Output the (X, Y) coordinate of the center of the cell containing the given text.  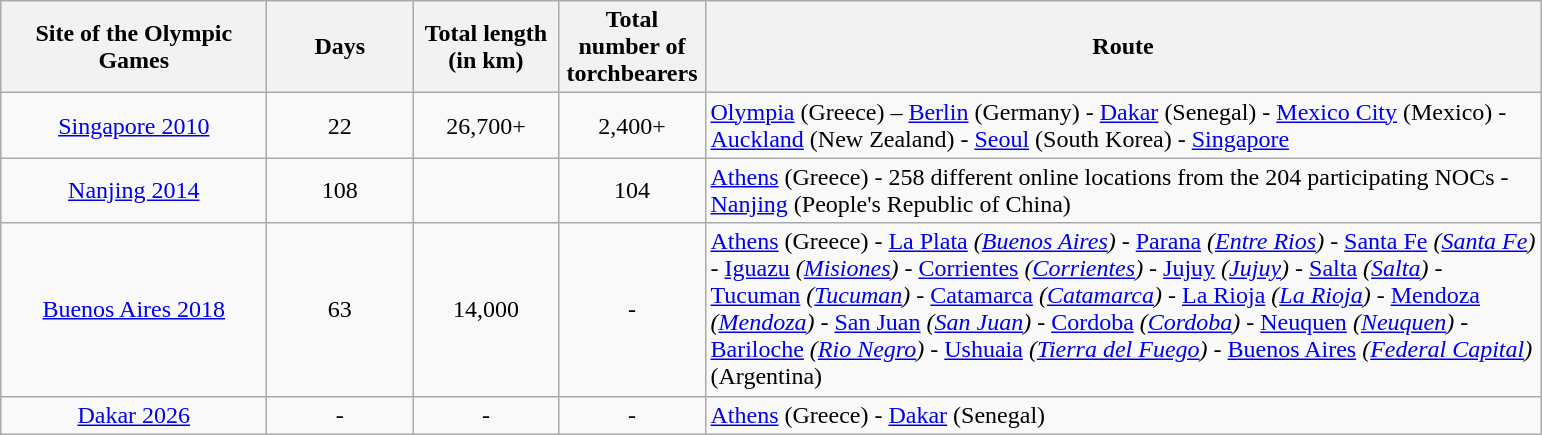
Route (1123, 47)
Singapore 2010 (134, 126)
Days (340, 47)
Nanjing 2014 (134, 190)
Athens (Greece) - 258 different online locations from the 204 participating NOCs - Nanjing (People's Republic of China) (1123, 190)
22 (340, 126)
Olympia (Greece) – Berlin (Germany) - Dakar (Senegal) - Mexico City (Mexico) - Auckland (New Zealand) - Seoul (South Korea) - Singapore (1123, 126)
Dakar 2026 (134, 415)
14,000 (486, 310)
Buenos Aires 2018 (134, 310)
2,400+ (632, 126)
26,700+ (486, 126)
108 (340, 190)
63 (340, 310)
Athens (Greece) - Dakar (Senegal) (1123, 415)
Total number of torchbearers (632, 47)
Site of the Olympic Games (134, 47)
Total length (in km) (486, 47)
104 (632, 190)
